Find where the given text appears and provide that cell's center as (x, y) coordinate. 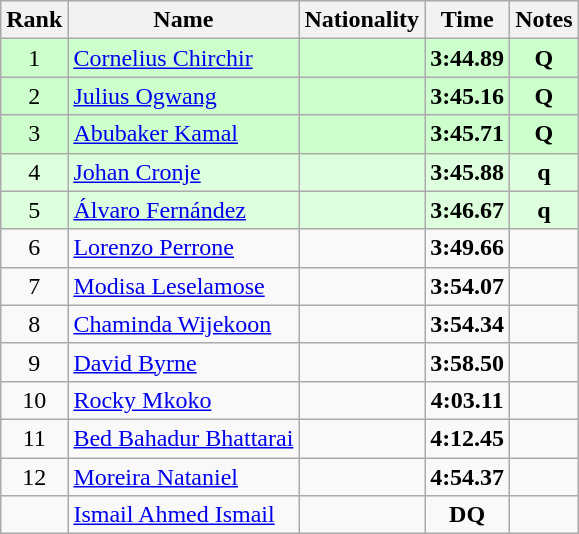
Time (468, 20)
4:54.37 (468, 477)
3:46.67 (468, 210)
5 (34, 210)
Nationality (362, 20)
Cornelius Chirchir (184, 58)
Bed Bahadur Bhattarai (184, 438)
Ismail Ahmed Ismail (184, 515)
7 (34, 286)
1 (34, 58)
Modisa Leselamose (184, 286)
3:44.89 (468, 58)
Johan Cronje (184, 172)
3:45.16 (468, 96)
3:58.50 (468, 362)
Moreira Nataniel (184, 477)
Abubaker Kamal (184, 134)
4:03.11 (468, 400)
Chaminda Wijekoon (184, 324)
3:49.66 (468, 248)
10 (34, 400)
Álvaro Fernández (184, 210)
Notes (544, 20)
DQ (468, 515)
9 (34, 362)
4 (34, 172)
2 (34, 96)
3 (34, 134)
3:45.88 (468, 172)
Rank (34, 20)
Julius Ogwang (184, 96)
6 (34, 248)
8 (34, 324)
12 (34, 477)
Lorenzo Perrone (184, 248)
David Byrne (184, 362)
4:12.45 (468, 438)
Rocky Mkoko (184, 400)
11 (34, 438)
3:54.34 (468, 324)
3:54.07 (468, 286)
Name (184, 20)
3:45.71 (468, 134)
